For the text-containing cell, return its midpoint in (x, y) coordinate format. 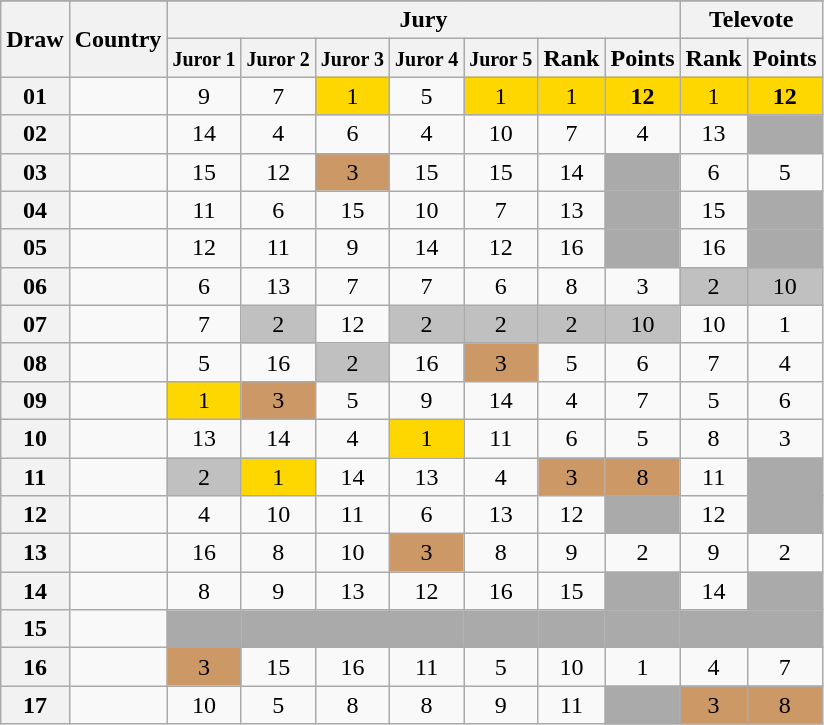
04 (35, 210)
08 (35, 362)
Draw (35, 39)
09 (35, 400)
05 (35, 248)
Juror 5 (501, 58)
06 (35, 286)
Jury (424, 20)
Televote (751, 20)
Country (118, 39)
02 (35, 134)
01 (35, 96)
07 (35, 324)
Juror 1 (204, 58)
Juror 2 (278, 58)
17 (35, 705)
Juror 3 (352, 58)
03 (35, 172)
Juror 4 (426, 58)
